Determine the [X, Y] coordinate at the center of the cell enclosing the given text.  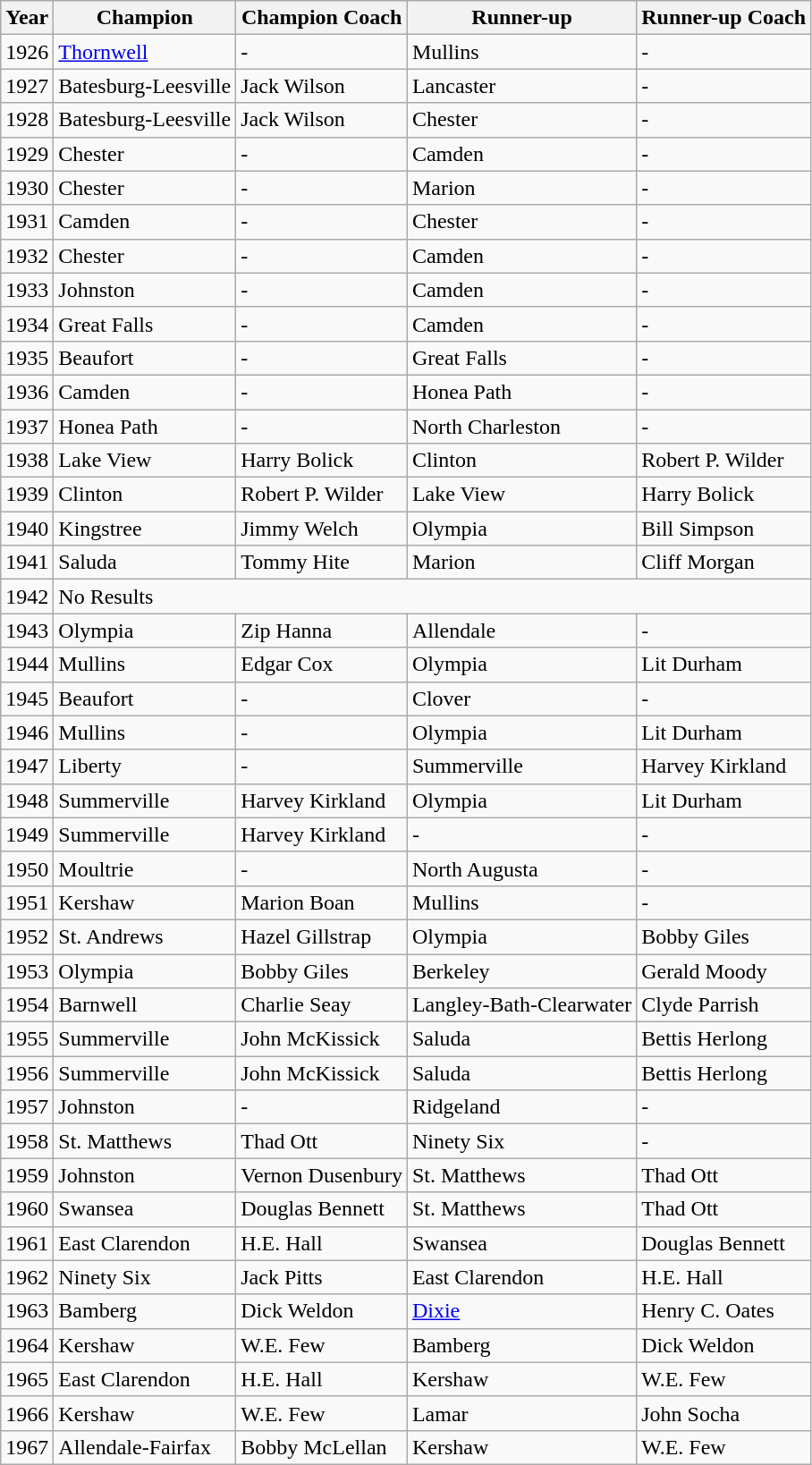
1930 [27, 188]
1953 [27, 970]
Lamar [521, 1413]
Edgar Cox [322, 665]
Gerald Moody [724, 970]
Liberty [145, 766]
1927 [27, 86]
1948 [27, 800]
Runner-up [521, 18]
1932 [27, 256]
Hazel Gillstrap [322, 936]
Champion Coach [322, 18]
Lancaster [521, 86]
1954 [27, 1005]
Marion Boan [322, 902]
1938 [27, 461]
1950 [27, 868]
1967 [27, 1447]
1965 [27, 1379]
St. Andrews [145, 936]
1944 [27, 665]
Charlie Seay [322, 1005]
1966 [27, 1413]
1947 [27, 766]
1936 [27, 392]
Clyde Parrish [724, 1005]
1962 [27, 1277]
Year [27, 18]
Bobby McLellan [322, 1447]
1942 [27, 597]
Langley-Bath-Clearwater [521, 1005]
1929 [27, 154]
North Augusta [521, 868]
1958 [27, 1141]
John Socha [724, 1413]
1945 [27, 699]
Berkeley [521, 970]
1939 [27, 495]
1926 [27, 52]
Cliff Morgan [724, 563]
Clover [521, 699]
Ridgeland [521, 1107]
1940 [27, 529]
Allendale-Fairfax [145, 1447]
Bill Simpson [724, 529]
1931 [27, 222]
Champion [145, 18]
1943 [27, 631]
1946 [27, 732]
1956 [27, 1073]
1933 [27, 290]
1957 [27, 1107]
Runner-up Coach [724, 18]
1960 [27, 1209]
Zip Hanna [322, 631]
1964 [27, 1345]
No Results [433, 597]
Allendale [521, 631]
Thornwell [145, 52]
Barnwell [145, 1005]
1937 [27, 427]
Henry C. Oates [724, 1311]
1928 [27, 120]
1941 [27, 563]
Moultrie [145, 868]
Jack Pitts [322, 1277]
Jimmy Welch [322, 529]
1949 [27, 834]
1935 [27, 358]
1955 [27, 1039]
Vernon Dusenbury [322, 1175]
Tommy Hite [322, 563]
1952 [27, 936]
1961 [27, 1243]
Dixie [521, 1311]
1934 [27, 324]
1959 [27, 1175]
1963 [27, 1311]
1951 [27, 902]
Kingstree [145, 529]
North Charleston [521, 427]
